Pinpoint the cell where the given text exists, returning its (x, y) midpoint coordinate. 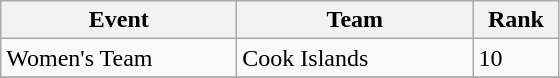
Event (119, 20)
Team (355, 20)
Cook Islands (355, 58)
Rank (516, 20)
10 (516, 58)
Women's Team (119, 58)
